From the cell containing the given text, extract its center point as (X, Y) coordinate. 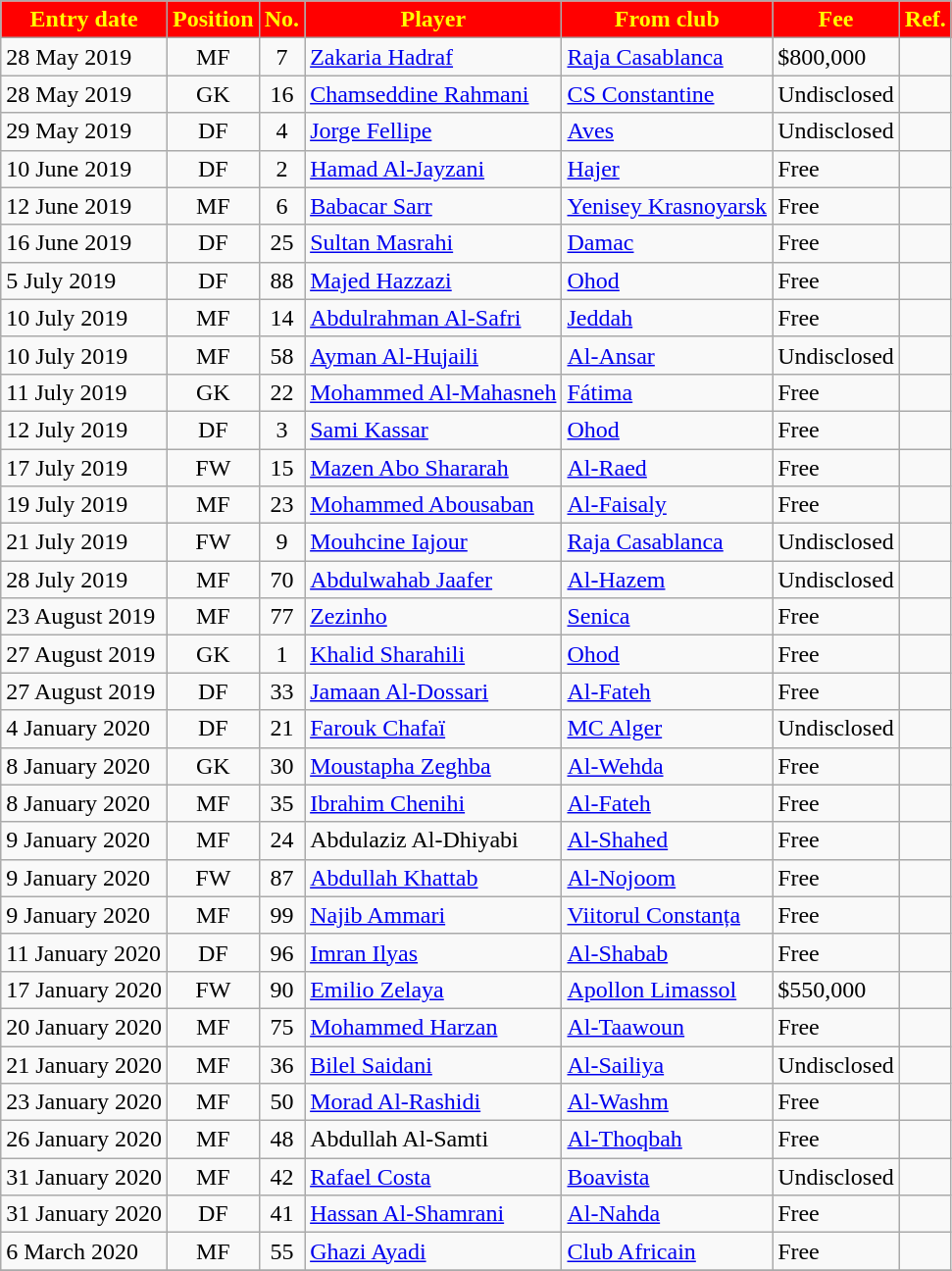
Mohammed Abousaban (433, 505)
Entry date (84, 20)
Al-Hazem (667, 580)
12 July 2019 (84, 430)
41 (281, 1214)
Al-Raed (667, 468)
Apollon Limassol (667, 990)
Fátima (667, 392)
Al-Washm (667, 1102)
Al-Faisaly (667, 505)
99 (281, 915)
Mohammed Al-Mahasneh (433, 392)
4 January 2020 (84, 729)
Damac (667, 243)
Zezinho (433, 617)
Al-Shabab (667, 952)
Ayman Al-Hujaili (433, 355)
5 July 2019 (84, 280)
87 (281, 878)
33 (281, 691)
Jeddah (667, 318)
Imran Ilyas (433, 952)
Abdullah Khattab (433, 878)
Abdulwahab Jaafer (433, 580)
Moustapha Zeghba (433, 766)
36 (281, 1064)
70 (281, 580)
Hamad Al-Jayzani (433, 169)
Rafael Costa (433, 1177)
Farouk Chafaï (433, 729)
Senica (667, 617)
Al-Taawoun (667, 1027)
$550,000 (836, 990)
29 May 2019 (84, 131)
3 (281, 430)
26 January 2020 (84, 1140)
Abdullah Al-Samti (433, 1140)
Abdulaziz Al-Dhiyabi (433, 840)
Jorge Fellipe (433, 131)
96 (281, 952)
Mouhcine Iajour (433, 542)
55 (281, 1251)
21 January 2020 (84, 1064)
Chamseddine Rahmani (433, 94)
30 (281, 766)
Khalid Sharahili (433, 654)
88 (281, 280)
Mohammed Harzan (433, 1027)
1 (281, 654)
$800,000 (836, 57)
24 (281, 840)
6 March 2020 (84, 1251)
75 (281, 1027)
77 (281, 617)
No. (281, 20)
11 July 2019 (84, 392)
Ref. (926, 20)
35 (281, 803)
21 (281, 729)
Al-Thoqbah (667, 1140)
7 (281, 57)
Al-Ansar (667, 355)
Sami Kassar (433, 430)
12 June 2019 (84, 206)
17 July 2019 (84, 468)
MC Alger (667, 729)
16 (281, 94)
48 (281, 1140)
From club (667, 20)
20 January 2020 (84, 1027)
Player (433, 20)
10 June 2019 (84, 169)
28 July 2019 (84, 580)
2 (281, 169)
17 January 2020 (84, 990)
58 (281, 355)
Viitorul Constanța (667, 915)
Boavista (667, 1177)
Ibrahim Chenihi (433, 803)
Ghazi Ayadi (433, 1251)
Aves (667, 131)
Club Africain (667, 1251)
Al-Nojoom (667, 878)
Bilel Saidani (433, 1064)
16 June 2019 (84, 243)
Mazen Abo Shararah (433, 468)
23 August 2019 (84, 617)
9 (281, 542)
Jamaan Al-Dossari (433, 691)
23 January 2020 (84, 1102)
Al-Wehda (667, 766)
Babacar Sarr (433, 206)
Sultan Masrahi (433, 243)
42 (281, 1177)
Al-Shahed (667, 840)
6 (281, 206)
Najib Ammari (433, 915)
4 (281, 131)
Yenisey Krasnoyarsk (667, 206)
Hassan Al-Shamrani (433, 1214)
22 (281, 392)
11 January 2020 (84, 952)
15 (281, 468)
Position (213, 20)
Abdulrahman Al-Safri (433, 318)
Emilio Zelaya (433, 990)
Zakaria Hadraf (433, 57)
Fee (836, 20)
Al-Sailiya (667, 1064)
CS Constantine (667, 94)
25 (281, 243)
50 (281, 1102)
21 July 2019 (84, 542)
90 (281, 990)
Al-Nahda (667, 1214)
Morad Al-Rashidi (433, 1102)
23 (281, 505)
19 July 2019 (84, 505)
14 (281, 318)
Hajer (667, 169)
Majed Hazzazi (433, 280)
